Identify which cell holds the provided text, then report its (x, y) central coordinate. 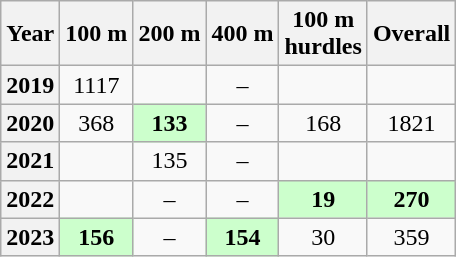
Year (30, 34)
200 m (170, 34)
30 (323, 237)
156 (96, 237)
133 (170, 123)
19 (323, 199)
1117 (96, 85)
Overall (411, 34)
100 m (96, 34)
2020 (30, 123)
368 (96, 123)
400 m (242, 34)
168 (323, 123)
359 (411, 237)
2022 (30, 199)
2019 (30, 85)
154 (242, 237)
1821 (411, 123)
100 mhurdles (323, 34)
2023 (30, 237)
135 (170, 161)
270 (411, 199)
2021 (30, 161)
